Capture the cell that displays the provided text and extract its [X, Y] central coordinate. 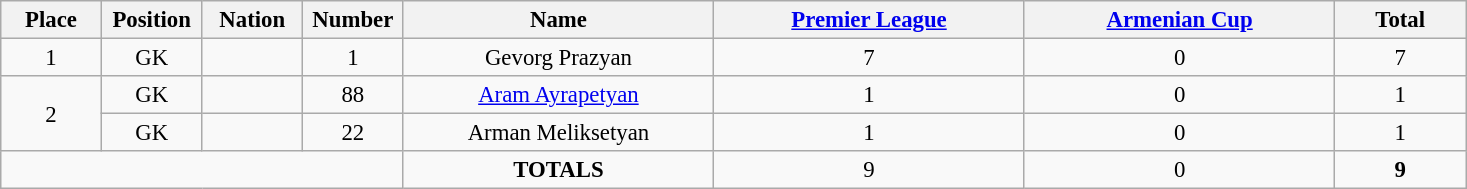
Gevorg Prazyan [558, 58]
Total [1400, 20]
Arman Meliksetyan [558, 133]
Position [152, 20]
Aram Ayrapetyan [558, 95]
22 [354, 133]
2 [52, 114]
Place [52, 20]
Armenian Cup [1180, 20]
Number [354, 20]
Nation [252, 20]
TOTALS [558, 170]
88 [354, 95]
Premier League [870, 20]
Name [558, 20]
